Scan for the cell matching the given text and deliver its (X, Y) coordinate at center. 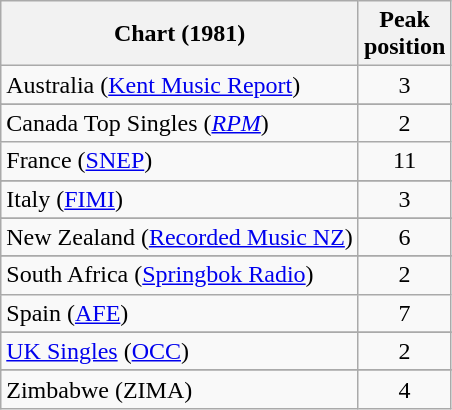
Chart (1981) (180, 34)
Italy (FIMI) (180, 199)
Zimbabwe (ZIMA) (180, 389)
Canada Top Singles (RPM) (180, 123)
Spain (AFE) (180, 313)
France (SNEP) (180, 161)
6 (404, 237)
New Zealand (Recorded Music NZ) (180, 237)
South Africa (Springbok Radio) (180, 275)
Peakposition (404, 34)
7 (404, 313)
UK Singles (OCC) (180, 351)
4 (404, 389)
11 (404, 161)
Australia (Kent Music Report) (180, 85)
